From the cell containing the given text, extract its center point as (x, y) coordinate. 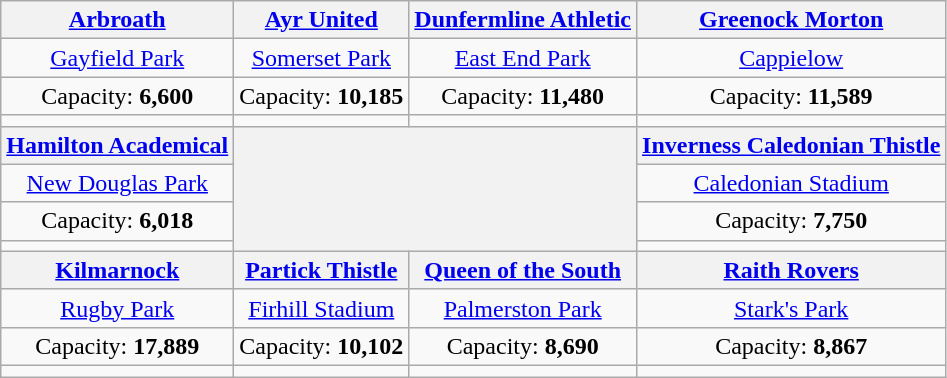
Kilmarnock (118, 270)
Capacity: 11,480 (523, 96)
Cappielow (792, 58)
Somerset Park (322, 58)
Capacity: 11,589 (792, 96)
Hamilton Academical (118, 145)
Arbroath (118, 20)
Raith Rovers (792, 270)
Capacity: 10,185 (322, 96)
New Douglas Park (118, 183)
Capacity: 6,600 (118, 96)
Gayfield Park (118, 58)
Stark's Park (792, 308)
Caledonian Stadium (792, 183)
Firhill Stadium (322, 308)
Queen of the South (523, 270)
Capacity: 6,018 (118, 221)
Palmerston Park (523, 308)
Ayr United (322, 20)
Partick Thistle (322, 270)
Capacity: 8,690 (523, 346)
Rugby Park (118, 308)
Greenock Morton (792, 20)
Capacity: 8,867 (792, 346)
Capacity: 7,750 (792, 221)
Capacity: 17,889 (118, 346)
Inverness Caledonian Thistle (792, 145)
Dunfermline Athletic (523, 20)
East End Park (523, 58)
Capacity: 10,102 (322, 346)
